From the cell containing the given text, extract its center point as [x, y] coordinate. 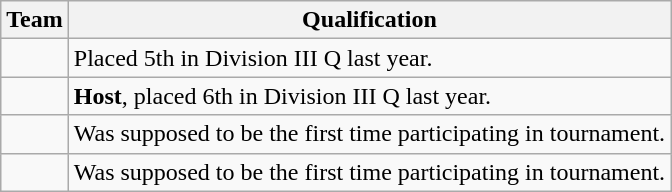
Qualification [369, 20]
Team [35, 20]
Placed 5th in Division III Q last year. [369, 58]
Host, placed 6th in Division III Q last year. [369, 96]
